Provide the (x, y) coordinate of the cell's center where the given text is located.  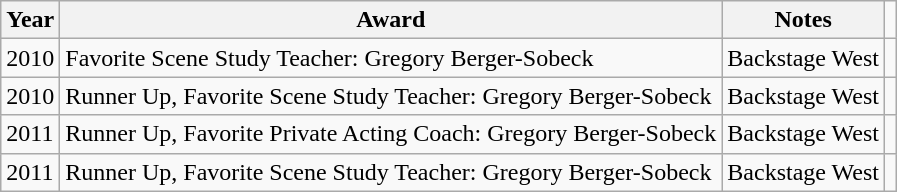
Year (30, 20)
Favorite Scene Study Teacher: Gregory Berger-Sobeck (391, 58)
Award (391, 20)
Runner Up, Favorite Private Acting Coach: Gregory Berger-Sobeck (391, 134)
Notes (804, 20)
